Scan for the cell matching the given text and deliver its (X, Y) coordinate at center. 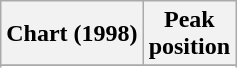
Chart (1998) (72, 34)
Peakposition (189, 34)
